Detect which cell encompasses the target text, then output its (x, y) center coordinate. 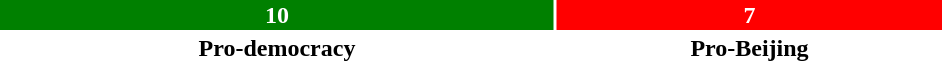
7 (750, 15)
10 (277, 15)
